Extract the [x, y] coordinate from the center of the cell holding the provided text.  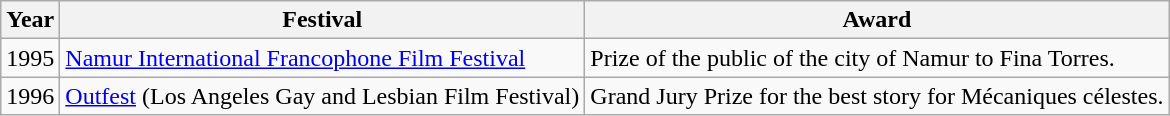
Outfest (Los Angeles Gay and Lesbian Film Festival) [322, 96]
1995 [30, 58]
Grand Jury Prize for the best story for Mécaniques célestes. [877, 96]
1996 [30, 96]
Award [877, 20]
Year [30, 20]
Prize of the public of the city of Namur to Fina Torres. [877, 58]
Festival [322, 20]
Namur International Francophone Film Festival [322, 58]
